Scan for the cell matching the given text and deliver its (x, y) coordinate at center. 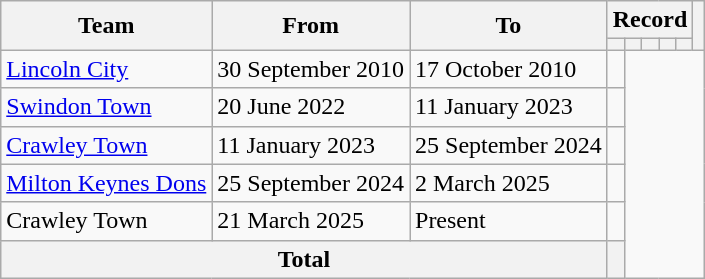
21 March 2025 (311, 221)
Present (509, 221)
Team (106, 26)
30 September 2010 (311, 69)
Record (650, 20)
Milton Keynes Dons (106, 183)
20 June 2022 (311, 107)
Lincoln City (106, 69)
Total (304, 259)
17 October 2010 (509, 69)
Swindon Town (106, 107)
2 March 2025 (509, 183)
To (509, 26)
From (311, 26)
